Locate the cell with the specified text and output its [x, y] center coordinate. 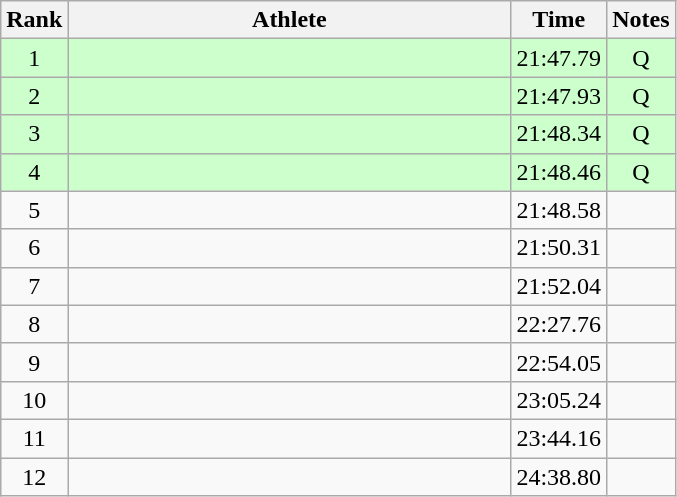
21:47.79 [559, 58]
Time [559, 20]
5 [34, 210]
21:48.46 [559, 172]
22:54.05 [559, 362]
11 [34, 438]
21:48.58 [559, 210]
4 [34, 172]
9 [34, 362]
Notes [641, 20]
22:27.76 [559, 324]
10 [34, 400]
21:52.04 [559, 286]
2 [34, 96]
21:50.31 [559, 248]
21:48.34 [559, 134]
3 [34, 134]
8 [34, 324]
21:47.93 [559, 96]
23:05.24 [559, 400]
1 [34, 58]
23:44.16 [559, 438]
7 [34, 286]
Rank [34, 20]
24:38.80 [559, 477]
12 [34, 477]
Athlete [290, 20]
6 [34, 248]
